Pinpoint the cell where the given text exists, returning its [x, y] midpoint coordinate. 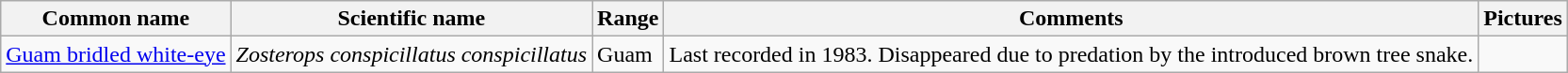
Comments [1072, 19]
Zosterops conspicillatus conspicillatus [412, 54]
Guam [628, 54]
Guam bridled white-eye [116, 54]
Pictures [1524, 19]
Common name [116, 19]
Last recorded in 1983. Disappeared due to predation by the introduced brown tree snake. [1072, 54]
Scientific name [412, 19]
Range [628, 19]
